Provide the [X, Y] coordinate of the cell's center where the given text is located.  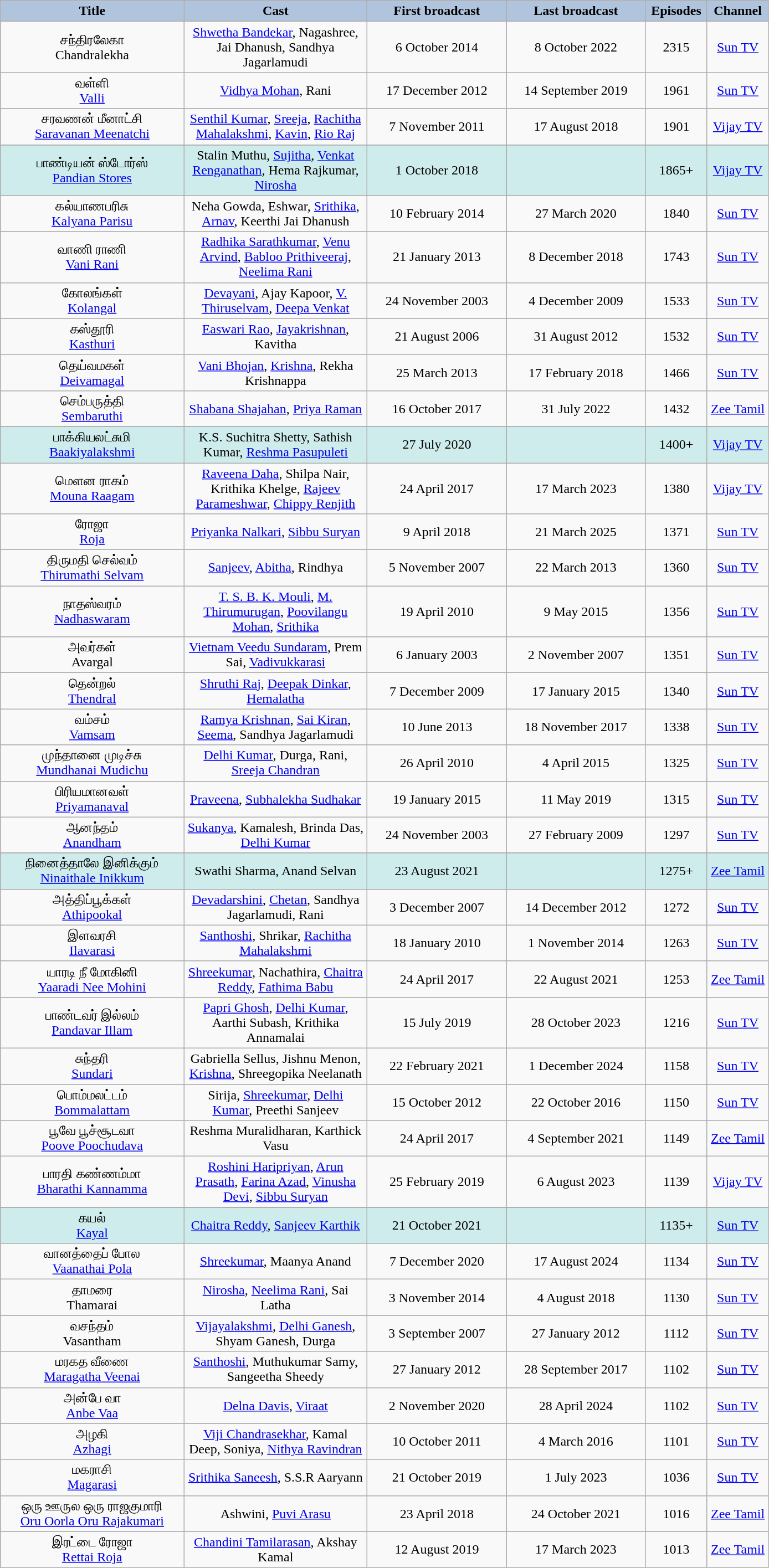
தெய்வமகள்Deivamagal [92, 372]
Priyanka Nalkari, Sibbu Suryan [276, 532]
3 September 2007 [437, 1334]
Shreekumar, Nachathira, Chaitra Reddy, Fathima Babu [276, 979]
1253 [676, 979]
Papri Ghosh, Delhi Kumar, Aarthi Subash, Krithika Annamalai [276, 1022]
9 April 2018 [437, 532]
பாரதி கண்ணம்மாBharathi Kannamma [92, 1182]
17 February 2018 [576, 372]
Nirosha, Neelima Rani, Sai Latha [276, 1297]
9 May 2015 [576, 611]
தாமரைThamarai [92, 1297]
Title [92, 11]
27 February 2009 [576, 835]
பிரியமானவள்Priyamanaval [92, 799]
First broadcast [437, 11]
Chaitra Reddy, Sanjeev Karthik [276, 1225]
14 December 2012 [576, 907]
Praveena, Subhalekha Sudhakar [276, 799]
1356 [676, 611]
சரவணன் மீனாட்சிSaravanan Meenatchi [92, 126]
அத்திப்பூக்கள்Athipookal [92, 907]
பாண்டியன் ஸ்டோர்ஸ்Pandian Stores [92, 170]
17 August 2018 [576, 126]
1149 [676, 1139]
8 December 2018 [576, 257]
22 August 2021 [576, 979]
Santhoshi, Shrikar, Rachitha Mahalakshmi [276, 943]
21 October 2019 [437, 1478]
Shruthi Raj, Deepak Dinkar, Hemalatha [276, 691]
1263 [676, 943]
21 March 2025 [576, 532]
இரட்டை ரோஜாRettai Roja [92, 1550]
T. S. B. K. Mouli, M. Thirumurugan, Poovilangu Mohan, Srithika [276, 611]
அன்பே வாAnbe Vaa [92, 1406]
1865+ [676, 170]
மெளன ராகம்Mouna Raagam [92, 489]
2315 [676, 47]
வாணி ராணிVani Rani [92, 257]
1272 [676, 907]
2 November 2007 [576, 655]
Stalin Muthu, Sujitha, Venkat Renganathan, Hema Rajkumar, Nirosha [276, 170]
26 April 2010 [437, 763]
1466 [676, 372]
1315 [676, 799]
Cast [276, 11]
21 October 2021 [437, 1225]
1 November 2014 [576, 943]
சந்திரலேகாChandralekha [92, 47]
4 March 2016 [576, 1441]
வள்ளிValli [92, 91]
பொம்மலட்டம்Bommalattam [92, 1102]
3 November 2014 [437, 1297]
Vietnam Veedu Sundaram, Prem Sai, Vadivukkarasi [276, 655]
1216 [676, 1022]
Radhika Sarathkumar, Venu Arvind, Babloo Prithiveeraj, Neelima Rani [276, 257]
28 September 2017 [576, 1369]
Last broadcast [576, 11]
16 October 2017 [437, 409]
1130 [676, 1297]
17 January 2015 [576, 691]
Viji Chandrasekhar, Kamal Deep, Soniya, Nithya Ravindran [276, 1441]
1840 [676, 214]
அழகிAzhagi [92, 1441]
1533 [676, 300]
வசந்தம்Vasantham [92, 1334]
Shabana Shajahan, Priya Raman [276, 409]
யாரடி நீ மோகினிYaaradi Nee Mohini [92, 979]
Chandini Tamilarasan, Akshay Kamal [276, 1550]
15 July 2019 [437, 1022]
பாக்கியலட்சுமிBaakiyalakshmi [92, 444]
15 October 2012 [437, 1102]
2 November 2020 [437, 1406]
Gabriella Sellus, Jishnu Menon, Krishna, Shreegopika Neelanath [276, 1066]
மரகத வீணைMaragatha Veenai [92, 1369]
திருமதி செல்வம்Thirumathi Selvam [92, 568]
Senthil Kumar, Sreeja, Rachitha Mahalakshmi, Kavin, Rio Raj [276, 126]
4 April 2015 [576, 763]
அவர்கள்Avargal [92, 655]
4 September 2021 [576, 1139]
தென்றல்Thendral [92, 691]
1400+ [676, 444]
Sirija, Shreekumar, Delhi Kumar, Preethi Sanjeev [276, 1102]
1351 [676, 655]
1325 [676, 763]
6 January 2003 [437, 655]
6 August 2023 [576, 1182]
ரோஜாRoja [92, 532]
Delhi Kumar, Durga, Rani, Sreeja Chandran [276, 763]
7 November 2011 [437, 126]
23 August 2021 [437, 871]
1036 [676, 1478]
Neha Gowda, Eshwar, Srithika, Arnav, Keerthi Jai Dhanush [276, 214]
21 August 2006 [437, 337]
6 October 2014 [437, 47]
1158 [676, 1066]
K.S. Suchitra Shetty, Sathish Kumar, Reshma Pasupuleti [276, 444]
7 December 2009 [437, 691]
நினைத்தாலே இனிக்கும் Ninaithale Inikkum [92, 871]
Sukanya, Kamalesh, Brinda Das, Delhi Kumar [276, 835]
1150 [676, 1102]
25 February 2019 [437, 1182]
மகராசிMagarasi [92, 1478]
கல்யாணபரிசுKalyana Parisu [92, 214]
5 November 2007 [437, 568]
28 October 2023 [576, 1022]
சுந்தரிSundari [92, 1066]
1743 [676, 257]
Ramya Krishnan, Sai Kiran, Seema, Sandhya Jagarlamudi [276, 727]
17 August 2024 [576, 1262]
8 October 2022 [576, 47]
Devayani, Ajay Kapoor, V. Thiruselvam, Deepa Venkat [276, 300]
1112 [676, 1334]
வானத்தைப் போலVaanathai Pola [92, 1262]
19 April 2010 [437, 611]
23 April 2018 [437, 1513]
1360 [676, 568]
1297 [676, 835]
22 March 2013 [576, 568]
1 July 2023 [576, 1478]
Vani Bhojan, Krishna, Rekha Krishnappa [276, 372]
Swathi Sharma, Anand Selvan [276, 871]
1961 [676, 91]
Shwetha Bandekar, Nagashree, Jai Dhanush, Sandhya Jagarlamudi [276, 47]
27 July 2020 [437, 444]
1532 [676, 337]
28 April 2024 [576, 1406]
ஆனந்தம்Anandham [92, 835]
7 December 2020 [437, 1262]
Channel [738, 11]
10 October 2011 [437, 1441]
கோலங்கள்Kolangal [92, 300]
கஸ்தூரிKasthuri [92, 337]
Sanjeev, Abitha, Rindhya [276, 568]
19 January 2015 [437, 799]
1338 [676, 727]
25 March 2013 [437, 372]
நாதஸ்வரம்Nadhaswaram [92, 611]
Devadarshini, Chetan, Sandhya Jagarlamudi, Rani [276, 907]
1101 [676, 1441]
Reshma Muralidharan, Karthick Vasu [276, 1139]
Ashwini, Puvi Arasu [276, 1513]
1016 [676, 1513]
1135+ [676, 1225]
3 December 2007 [437, 907]
10 February 2014 [437, 214]
Episodes [676, 11]
1 October 2018 [437, 170]
1380 [676, 489]
1432 [676, 409]
Vijayalakshmi, Delhi Ganesh, Shyam Ganesh, Durga [276, 1334]
14 September 2019 [576, 91]
Shreekumar, Maanya Anand [276, 1262]
18 January 2010 [437, 943]
31 August 2012 [576, 337]
10 June 2013 [437, 727]
Raveena Daha, Shilpa Nair, Krithika Khelge, Rajeev Parameshwar, Chippy Renjith [276, 489]
1134 [676, 1262]
Delna Davis, Viraat [276, 1406]
கயல் Kayal [92, 1225]
Easwari Rao, Jayakrishnan, Kavitha [276, 337]
1340 [676, 691]
Santhoshi, Muthukumar Samy, Sangeetha Sheedy [276, 1369]
1901 [676, 126]
1 December 2024 [576, 1066]
22 October 2016 [576, 1102]
Roshini Haripriyan, Arun Prasath, Farina Azad, Vinusha Devi, Sibbu Suryan [276, 1182]
4 December 2009 [576, 300]
1275+ [676, 871]
பாண்டவர் இல்லம்Pandavar Illam [92, 1022]
1139 [676, 1182]
வம்சம்Vamsam [92, 727]
17 December 2012 [437, 91]
21 January 2013 [437, 257]
பூவே பூச்சூடவாPoove Poochudava [92, 1139]
22 February 2021 [437, 1066]
1013 [676, 1550]
4 August 2018 [576, 1297]
27 March 2020 [576, 214]
11 May 2019 [576, 799]
Vidhya Mohan, Rani [276, 91]
12 August 2019 [437, 1550]
ஒரு ஊருல ஒரு ராஜகுமாரிOru Oorla Oru Rajakumari [92, 1513]
24 October 2021 [576, 1513]
1371 [676, 532]
31 July 2022 [576, 409]
செம்பருத்திSembaruthi [92, 409]
18 November 2017 [576, 727]
முந்தானை முடிச்சுMundhanai Mudichu [92, 763]
Srithika Saneesh, S.S.R Aaryann [276, 1478]
இளவரசிIlavarasi [92, 943]
